Capture the cell that displays the provided text and extract its (x, y) central coordinate. 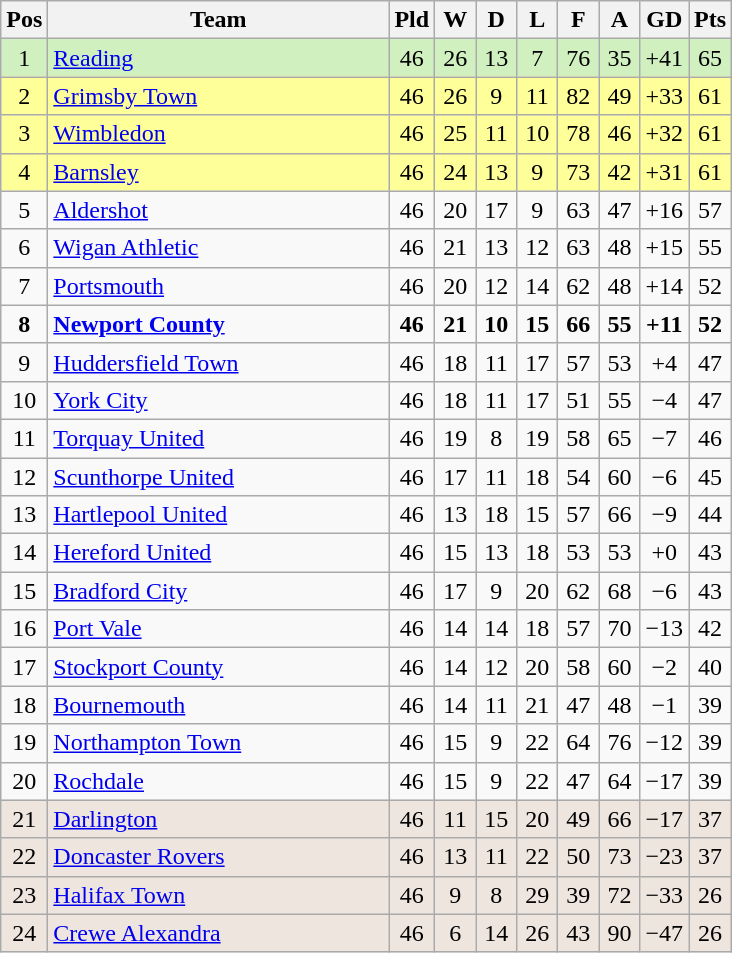
45 (710, 477)
+15 (664, 248)
Pld (412, 20)
Stockport County (218, 667)
+4 (664, 362)
L (538, 20)
Portsmouth (218, 286)
78 (578, 134)
90 (620, 933)
Scunthorpe United (218, 477)
D (496, 20)
72 (620, 895)
−2 (664, 667)
Reading (218, 58)
Aldershot (218, 210)
Rochdale (218, 781)
Port Vale (218, 629)
A (620, 20)
35 (620, 58)
−13 (664, 629)
4 (24, 172)
+32 (664, 134)
Hereford United (218, 553)
50 (578, 857)
GD (664, 20)
+31 (664, 172)
Pos (24, 20)
−1 (664, 705)
Northampton Town (218, 743)
+16 (664, 210)
−9 (664, 515)
Crewe Alexandra (218, 933)
−47 (664, 933)
Halifax Town (218, 895)
−23 (664, 857)
70 (620, 629)
Doncaster Rovers (218, 857)
York City (218, 400)
−4 (664, 400)
2 (24, 96)
Wigan Athletic (218, 248)
Bournemouth (218, 705)
Wimbledon (218, 134)
Torquay United (218, 438)
+33 (664, 96)
+11 (664, 324)
−12 (664, 743)
Hartlepool United (218, 515)
+41 (664, 58)
−33 (664, 895)
51 (578, 400)
Barnsley (218, 172)
F (578, 20)
−7 (664, 438)
Bradford City (218, 591)
+0 (664, 553)
5 (24, 210)
Huddersfield Town (218, 362)
25 (456, 134)
16 (24, 629)
Darlington (218, 819)
54 (578, 477)
Team (218, 20)
40 (710, 667)
Pts (710, 20)
W (456, 20)
3 (24, 134)
82 (578, 96)
68 (620, 591)
44 (710, 515)
29 (538, 895)
23 (24, 895)
1 (24, 58)
+14 (664, 286)
Newport County (218, 324)
Grimsby Town (218, 96)
